Extract the [X, Y] coordinate from the center of the cell holding the provided text.  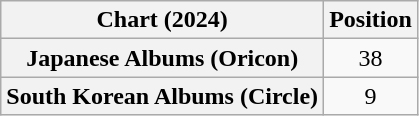
Chart (2024) [162, 20]
Position [371, 20]
38 [371, 58]
South Korean Albums (Circle) [162, 96]
Japanese Albums (Oricon) [162, 58]
9 [371, 96]
